Identify which cell holds the provided text, then report its (X, Y) central coordinate. 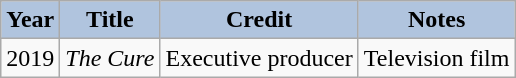
Year (30, 20)
The Cure (110, 58)
Notes (436, 20)
Credit (259, 20)
Title (110, 20)
Executive producer (259, 58)
2019 (30, 58)
Television film (436, 58)
